Return [X, Y] of the center of cell containing provided text 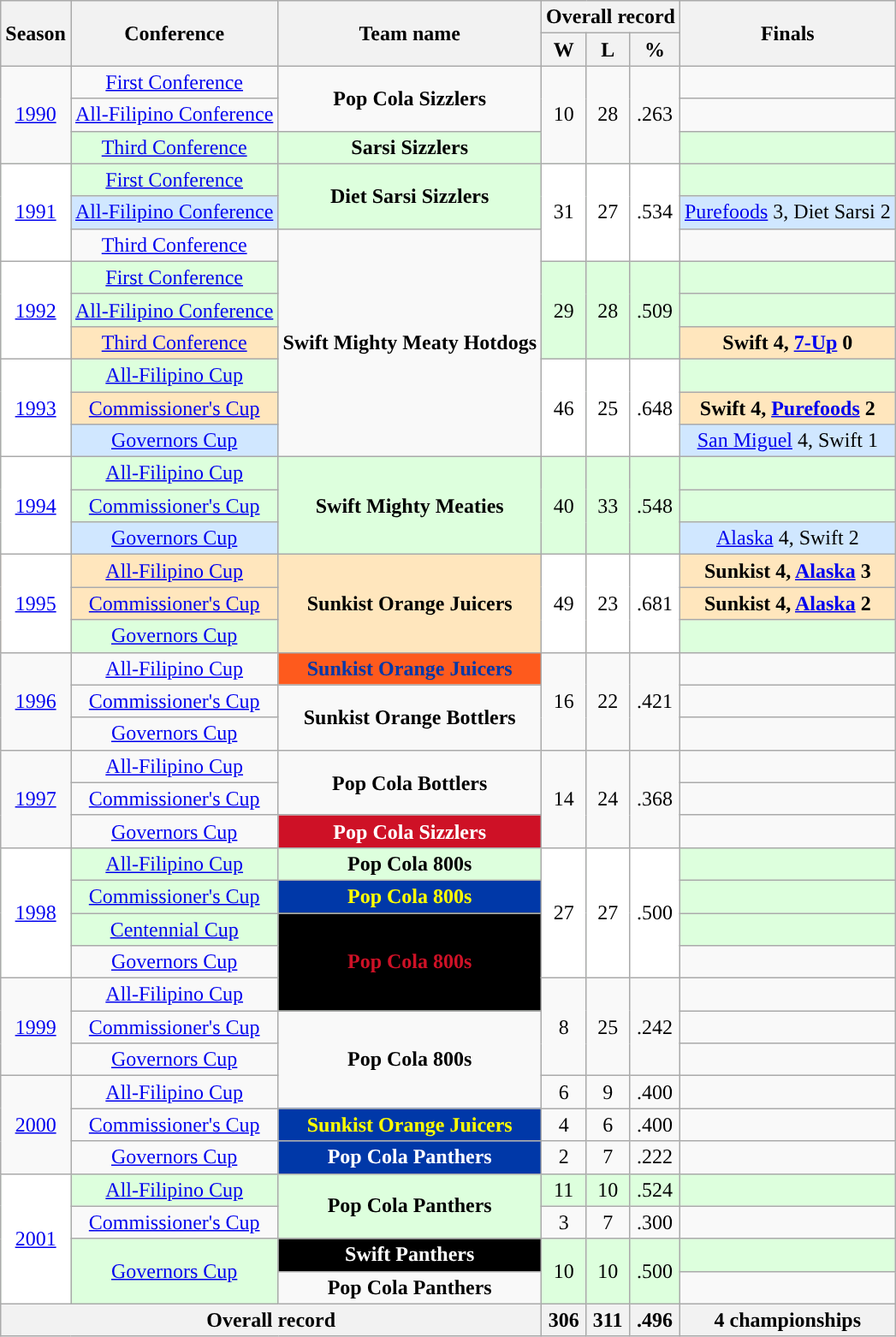
49 [564, 603]
Centennial Cup [174, 929]
1992 [36, 310]
3 [564, 1222]
San Miguel 4, Swift 1 [787, 441]
1998 [36, 912]
31 [564, 212]
9 [608, 1092]
.222 [656, 1157]
.300 [656, 1222]
Finals [787, 33]
33 [608, 506]
8 [564, 1027]
Team name [410, 33]
Swift 4, Purefoods 2 [787, 408]
Alaska 4, Swift 2 [787, 538]
1999 [36, 1027]
311 [608, 1320]
Sarsi Sizzlers [410, 147]
1994 [36, 506]
1995 [36, 603]
4 championships [787, 1320]
1990 [36, 115]
46 [564, 407]
.681 [656, 603]
Sunkist 4, Alaska 3 [787, 571]
24 [608, 799]
11 [564, 1190]
1993 [36, 407]
40 [564, 506]
29 [564, 310]
Pop Cola Bottlers [410, 782]
Swift Mighty Meaty Hotdogs [410, 342]
16 [564, 701]
L [608, 50]
Conference [174, 33]
Sunkist 4, Alaska 2 [787, 603]
.648 [656, 407]
Swift Mighty Meaties [410, 506]
Purefoods 3, Diet Sarsi 2 [787, 212]
.534 [656, 212]
1996 [36, 701]
1997 [36, 799]
.368 [656, 799]
2000 [36, 1125]
.509 [656, 310]
Sunkist Orange Bottlers [410, 717]
Diet Sarsi Sizzlers [410, 196]
.242 [656, 1027]
% [656, 50]
.548 [656, 506]
23 [608, 603]
306 [564, 1320]
14 [564, 799]
Swift 4, 7-Up 0 [787, 342]
4 [564, 1125]
.524 [656, 1190]
.263 [656, 115]
W [564, 50]
Season [36, 33]
1991 [36, 212]
Swift Panthers [410, 1255]
2 [564, 1157]
22 [608, 701]
2001 [36, 1239]
.496 [656, 1320]
.421 [656, 701]
